Capture the cell that displays the provided text and extract its [X, Y] central coordinate. 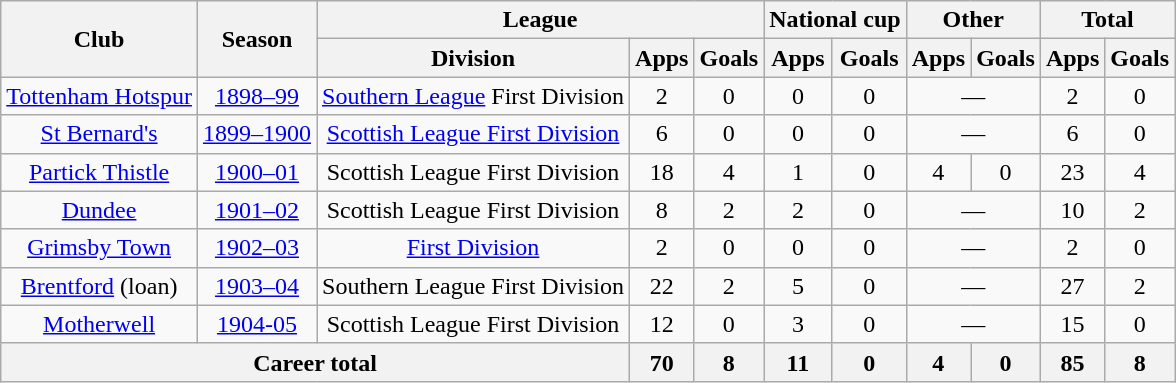
12 [662, 324]
Division [472, 58]
First Division [472, 248]
27 [1072, 286]
Total [1107, 20]
Tottenham Hotspur [100, 96]
1899–1900 [256, 134]
Other [973, 20]
1 [798, 172]
Brentford (loan) [100, 286]
85 [1072, 362]
Partick Thistle [100, 172]
18 [662, 172]
Club [100, 39]
National cup [835, 20]
10 [1072, 210]
70 [662, 362]
1900–01 [256, 172]
3 [798, 324]
1898–99 [256, 96]
Grimsby Town [100, 248]
Dundee [100, 210]
Career total [316, 362]
23 [1072, 172]
1902–03 [256, 248]
11 [798, 362]
22 [662, 286]
League [540, 20]
15 [1072, 324]
1901–02 [256, 210]
Motherwell [100, 324]
St Bernard's [100, 134]
1904-05 [256, 324]
1903–04 [256, 286]
5 [798, 286]
Season [256, 39]
